From the cell containing the given text, extract its center point as [X, Y] coordinate. 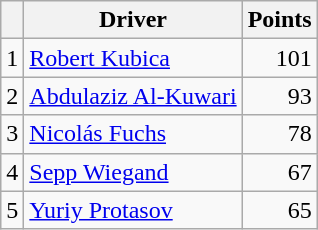
5 [12, 210]
3 [12, 134]
93 [280, 96]
101 [280, 58]
Nicolás Fuchs [133, 134]
Driver [133, 20]
Points [280, 20]
67 [280, 172]
Robert Kubica [133, 58]
Sepp Wiegand [133, 172]
78 [280, 134]
Abdulaziz Al-Kuwari [133, 96]
1 [12, 58]
4 [12, 172]
Yuriy Protasov [133, 210]
2 [12, 96]
65 [280, 210]
